Find where the given text appears and provide that cell's center as [x, y] coordinate. 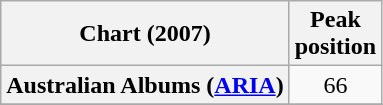
Australian Albums (ARIA) [145, 85]
66 [335, 85]
Chart (2007) [145, 34]
Peak position [335, 34]
